Identify which cell holds the provided text, then report its [X, Y] central coordinate. 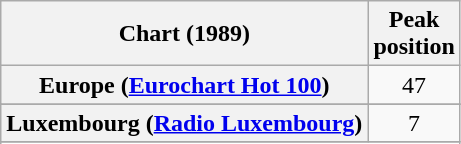
Chart (1989) [184, 34]
Luxembourg (Radio Luxembourg) [184, 123]
Peakposition [414, 34]
Europe (Eurochart Hot 100) [184, 85]
7 [414, 123]
47 [414, 85]
